Provide the [x, y] coordinate of the cell's center where the given text is located.  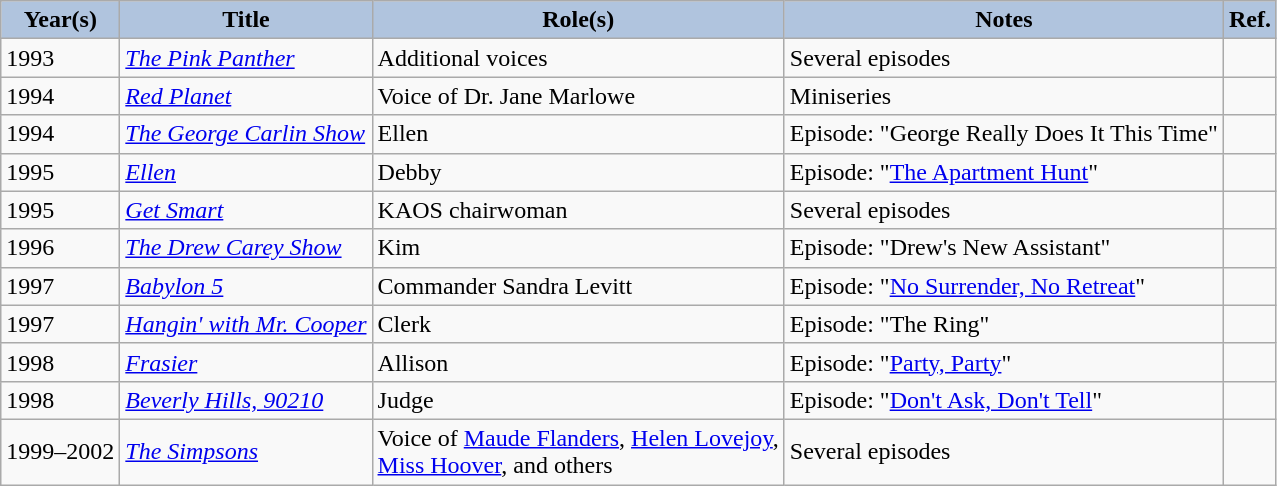
KAOS chairwoman [578, 210]
Episode: "Drew's New Assistant" [1004, 248]
Title [246, 20]
The Simpsons [246, 452]
Babylon 5 [246, 286]
Judge [578, 400]
Voice of Dr. Jane Marlowe [578, 96]
Year(s) [60, 20]
The Pink Panther [246, 58]
Notes [1004, 20]
1996 [60, 248]
Red Planet [246, 96]
The George Carlin Show [246, 134]
Episode: "The Ring" [1004, 324]
Episode: "The Apartment Hunt" [1004, 172]
Kim [578, 248]
Commander Sandra Levitt [578, 286]
Frasier [246, 362]
Clerk [578, 324]
Get Smart [246, 210]
Debby [578, 172]
The Drew Carey Show [246, 248]
1993 [60, 58]
Allison [578, 362]
Episode: "No Surrender, No Retreat" [1004, 286]
Ref. [1250, 20]
Episode: "Don't Ask, Don't Tell" [1004, 400]
1999–2002 [60, 452]
Voice of Maude Flanders, Helen Lovejoy, Miss Hoover, and others [578, 452]
Additional voices [578, 58]
Episode: "Party, Party" [1004, 362]
Beverly Hills, 90210 [246, 400]
Hangin' with Mr. Cooper [246, 324]
Miniseries [1004, 96]
Episode: "George Really Does It This Time" [1004, 134]
Role(s) [578, 20]
